For the text-containing cell, return its midpoint in (X, Y) coordinate format. 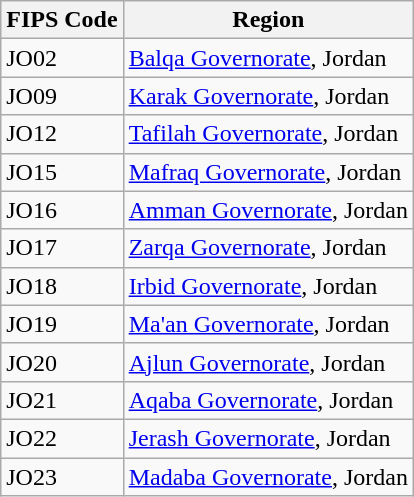
Jerash Governorate, Jordan (268, 438)
Karak Governorate, Jordan (268, 96)
Tafilah Governorate, Jordan (268, 134)
Amman Governorate, Jordan (268, 210)
Mafraq Governorate, Jordan (268, 172)
Irbid Governorate, Jordan (268, 286)
Madaba Governorate, Jordan (268, 477)
Ajlun Governorate, Jordan (268, 362)
Region (268, 20)
Aqaba Governorate, Jordan (268, 400)
JO19 (62, 324)
Zarqa Governorate, Jordan (268, 248)
FIPS Code (62, 20)
JO21 (62, 400)
JO12 (62, 134)
JO23 (62, 477)
JO02 (62, 58)
JO09 (62, 96)
Balqa Governorate, Jordan (268, 58)
Ma'an Governorate, Jordan (268, 324)
JO22 (62, 438)
JO18 (62, 286)
JO16 (62, 210)
JO15 (62, 172)
JO20 (62, 362)
JO17 (62, 248)
